Return the [X, Y] coordinate for the center point of the cell that contains the specified text.  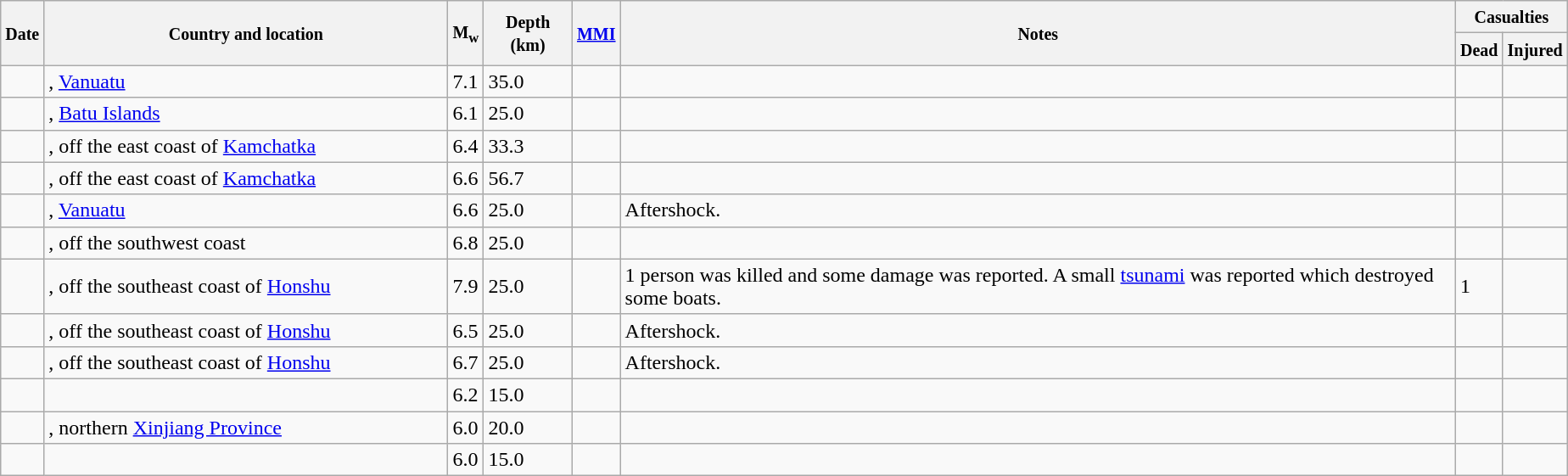
1 person was killed and some damage was reported. A small tsunami was reported which destroyed some boats. [1038, 287]
56.7 [528, 178]
Dead [1479, 49]
1 [1479, 287]
MMI [596, 33]
6.8 [466, 243]
Notes [1038, 33]
20.0 [528, 427]
7.1 [466, 81]
33.3 [528, 146]
, off the southwest coast [246, 243]
Depth (km) [528, 33]
Country and location [246, 33]
7.9 [466, 287]
6.2 [466, 395]
, northern Xinjiang Province [246, 427]
Casualties [1511, 17]
Injured [1535, 49]
6.7 [466, 362]
6.5 [466, 330]
Mw [466, 33]
35.0 [528, 81]
Date [22, 33]
, Batu Islands [246, 114]
6.1 [466, 114]
6.4 [466, 146]
